Provide the [x, y] coordinate of the cell's center where the given text is located.  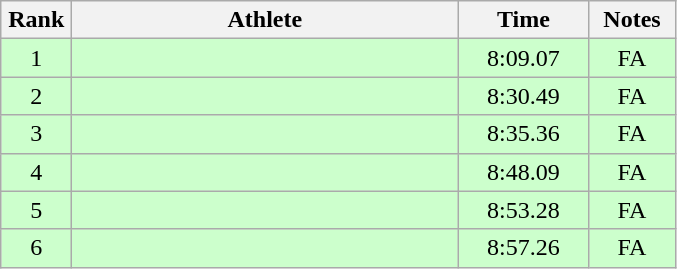
8:53.28 [524, 210]
8:48.09 [524, 172]
Athlete [265, 20]
Time [524, 20]
5 [36, 210]
8:09.07 [524, 58]
4 [36, 172]
3 [36, 134]
Notes [632, 20]
8:57.26 [524, 248]
2 [36, 96]
6 [36, 248]
8:30.49 [524, 96]
8:35.36 [524, 134]
Rank [36, 20]
1 [36, 58]
